Determine the [x, y] coordinate at the center of the cell enclosing the given text.  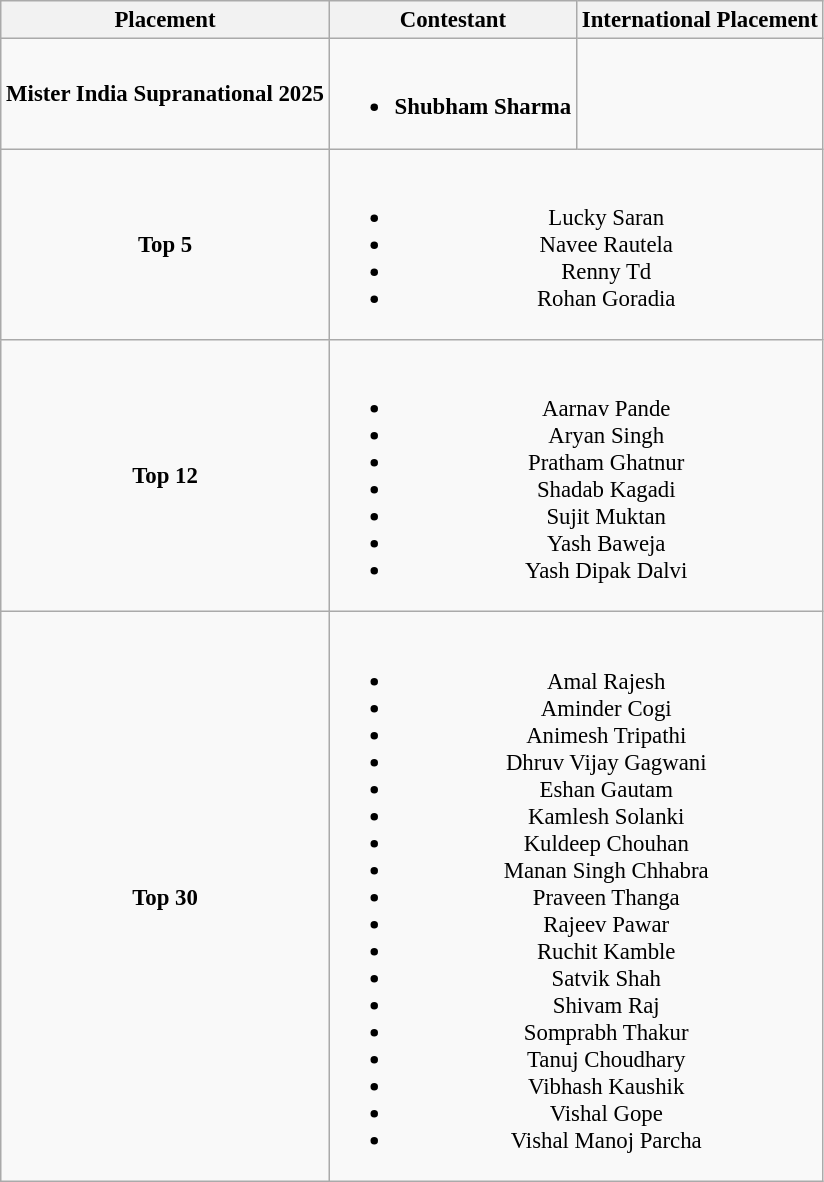
Placement [166, 20]
Top 12 [166, 476]
Shubham Sharma [452, 94]
Contestant [452, 20]
Aarnav PandeAryan SinghPratham GhatnurShadab KagadiSujit MuktanYash BawejaYash Dipak Dalvi [576, 476]
Mister India Supranational 2025 [166, 94]
Lucky SaranNavee RautelaRenny TdRohan Goradia [576, 244]
Top 5 [166, 244]
Top 30 [166, 896]
International Placement [700, 20]
